Scan for the cell matching the given text and deliver its [x, y] coordinate at center. 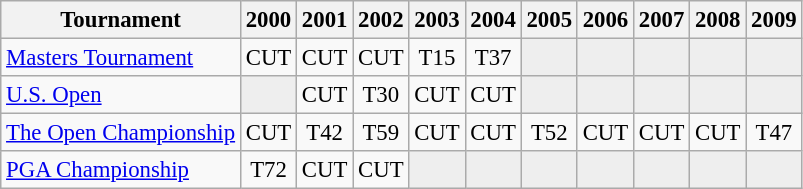
2001 [325, 20]
T47 [774, 133]
T42 [325, 133]
2000 [268, 20]
T37 [493, 58]
2003 [437, 20]
T59 [381, 133]
PGA Championship [121, 170]
T30 [381, 95]
2004 [493, 20]
T15 [437, 58]
2009 [774, 20]
T52 [549, 133]
Masters Tournament [121, 58]
Tournament [121, 20]
T72 [268, 170]
2006 [605, 20]
2005 [549, 20]
2008 [718, 20]
The Open Championship [121, 133]
U.S. Open [121, 95]
2007 [661, 20]
2002 [381, 20]
